Scan for the cell matching the given text and deliver its [x, y] coordinate at center. 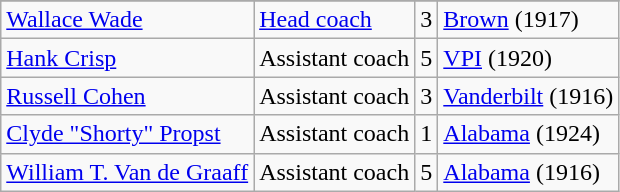
Alabama (1924) [528, 134]
1 [426, 134]
Russell Cohen [128, 96]
Brown (1917) [528, 20]
Vanderbilt (1916) [528, 96]
VPI (1920) [528, 58]
Clyde "Shorty" Propst [128, 134]
William T. Van de Graaff [128, 172]
Hank Crisp [128, 58]
Wallace Wade [128, 20]
Alabama (1916) [528, 172]
Head coach [334, 20]
